Determine the [x, y] coordinate at the center of the cell enclosing the given text.  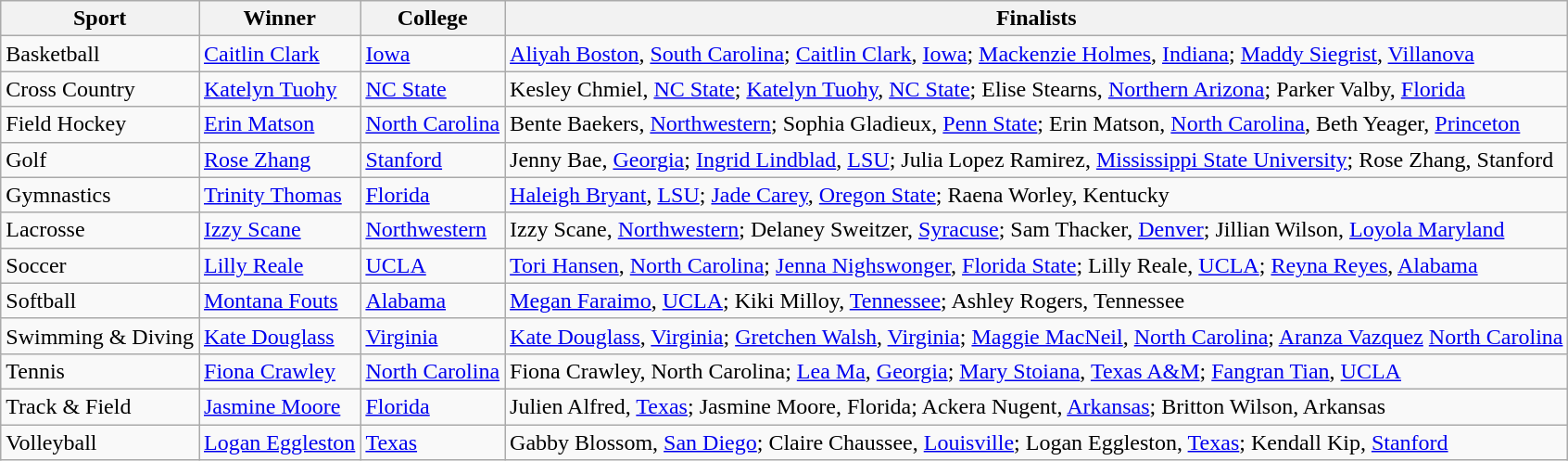
Gymnastics [100, 195]
Volleyball [100, 442]
Tori Hansen, North Carolina; Jenna Nighswonger, Florida State; Lilly Reale, UCLA; Reyna Reyes, Alabama [1036, 265]
Bente Baekers, Northwestern; Sophia Gladieux, Penn State; Erin Matson, North Carolina, Beth Yeager, Princeton [1036, 124]
Julien Alfred, Texas; Jasmine Moore, Florida; Ackera Nugent, Arkansas; Britton Wilson, Arkansas [1036, 406]
Megan Faraimo, UCLA; Kiki Milloy, Tennessee; Ashley Rogers, Tennessee [1036, 301]
Softball [100, 301]
Kate Douglass [279, 336]
Track & Field [100, 406]
Alabama [433, 301]
Aliyah Boston, South Carolina; Caitlin Clark, Iowa; Mackenzie Holmes, Indiana; Maddy Siegrist, Villanova [1036, 54]
Tennis [100, 371]
UCLA [433, 265]
Izzy Scane [279, 230]
Erin Matson [279, 124]
Winner [279, 19]
Fiona Crawley [279, 371]
Kate Douglass, Virginia; Gretchen Walsh, Virginia; Maggie MacNeil, North Carolina; Aranza Vazquez North Carolina [1036, 336]
Lacrosse [100, 230]
Virginia [433, 336]
Iowa [433, 54]
Field Hockey [100, 124]
Northwestern [433, 230]
Gabby Blossom, San Diego; Claire Chaussee, Louisville; Logan Eggleston, Texas; Kendall Kip, Stanford [1036, 442]
Golf [100, 160]
Rose Zhang [279, 160]
Texas [433, 442]
Montana Fouts [279, 301]
Cross Country [100, 89]
Logan Eggleston [279, 442]
Haleigh Bryant, LSU; Jade Carey, Oregon State; Raena Worley, Kentucky [1036, 195]
Fiona Crawley, North Carolina; Lea Ma, Georgia; Mary Stoiana, Texas A&M; Fangran Tian, UCLA [1036, 371]
Trinity Thomas [279, 195]
Jasmine Moore [279, 406]
Kesley Chmiel, NC State; Katelyn Tuohy, NC State; Elise Stearns, Northern Arizona; Parker Valby, Florida [1036, 89]
Lilly Reale [279, 265]
Stanford [433, 160]
Swimming & Diving [100, 336]
Caitlin Clark [279, 54]
Jenny Bae, Georgia; Ingrid Lindblad, LSU; Julia Lopez Ramirez, Mississippi State University; Rose Zhang, Stanford [1036, 160]
College [433, 19]
NC State [433, 89]
Soccer [100, 265]
Sport [100, 19]
Finalists [1036, 19]
Katelyn Tuohy [279, 89]
Izzy Scane, Northwestern; Delaney Sweitzer, Syracuse; Sam Thacker, Denver; Jillian Wilson, Loyola Maryland [1036, 230]
Basketball [100, 54]
